Detect which cell encompasses the target text, then output its (X, Y) center coordinate. 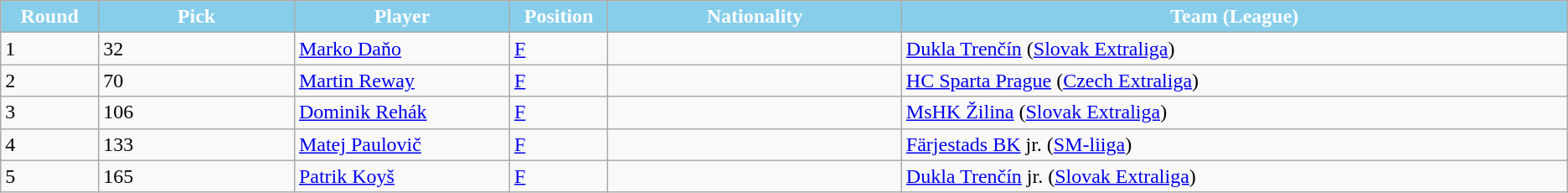
Player (402, 17)
Marko Daňo (402, 49)
Dominik Rehák (402, 112)
5 (50, 176)
165 (197, 176)
Round (50, 17)
4 (50, 144)
Färjestads BK jr. (SM-liiga) (1235, 144)
HC Sparta Prague (Czech Extraliga) (1235, 81)
Dukla Trenčín jr. (Slovak Extraliga) (1235, 176)
Dukla Trenčín (Slovak Extraliga) (1235, 49)
Nationality (756, 17)
Patrik Koyš (402, 176)
Matej Paulovič (402, 144)
1 (50, 49)
MsHK Žilina (Slovak Extraliga) (1235, 112)
3 (50, 112)
Pick (197, 17)
Position (560, 17)
Team (League) (1235, 17)
106 (197, 112)
32 (197, 49)
Martin Reway (402, 81)
133 (197, 144)
2 (50, 81)
70 (197, 81)
